Output the (X, Y) coordinate of the center of the cell containing the given text.  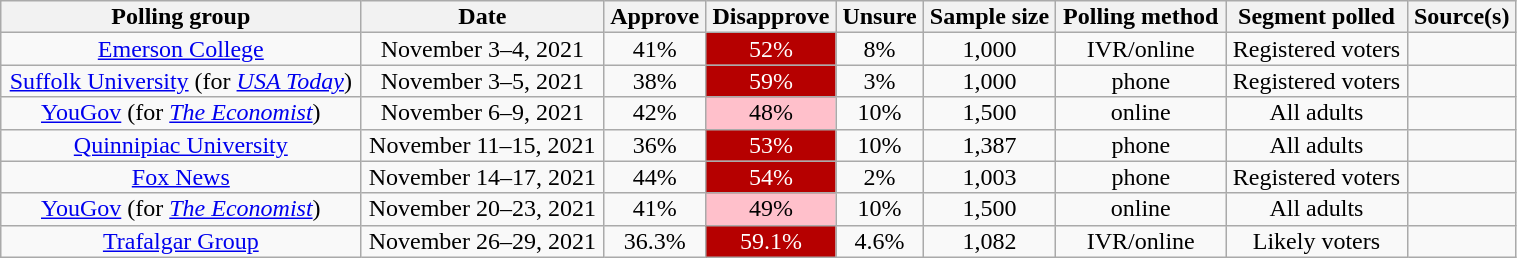
2% (880, 177)
November 6–9, 2021 (482, 113)
Fox News (181, 177)
Unsure (880, 17)
Sample size (990, 17)
53% (771, 145)
1,082 (990, 241)
Segment polled (1317, 17)
November 14–17, 2021 (482, 177)
54% (771, 177)
1,387 (990, 145)
Suffolk University (for USA Today) (181, 81)
59% (771, 81)
Likely voters (1317, 241)
1,003 (990, 177)
3% (880, 81)
November 11–15, 2021 (482, 145)
November 26–29, 2021 (482, 241)
Trafalgar Group (181, 241)
38% (655, 81)
Source(s) (1462, 17)
Polling method (1141, 17)
48% (771, 113)
42% (655, 113)
Disapprove (771, 17)
Emerson College (181, 49)
Approve (655, 17)
52% (771, 49)
Quinnipiac University (181, 145)
36.3% (655, 241)
36% (655, 145)
59.1% (771, 241)
8% (880, 49)
November 3–5, 2021 (482, 81)
44% (655, 177)
Polling group (181, 17)
November 3–4, 2021 (482, 49)
November 20–23, 2021 (482, 209)
49% (771, 209)
Date (482, 17)
4.6% (880, 241)
